Capture the cell that displays the provided text and extract its (x, y) central coordinate. 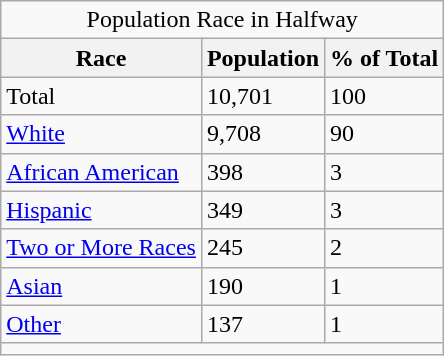
90 (384, 134)
190 (262, 286)
Population (262, 58)
349 (262, 210)
245 (262, 248)
2 (384, 248)
African American (102, 172)
White (102, 134)
10,701 (262, 96)
Two or More Races (102, 248)
Population Race in Halfway (222, 20)
% of Total (384, 58)
Asian (102, 286)
9,708 (262, 134)
Other (102, 324)
Total (102, 96)
100 (384, 96)
137 (262, 324)
398 (262, 172)
Race (102, 58)
Hispanic (102, 210)
